Return (x, y) of the center of cell containing provided text 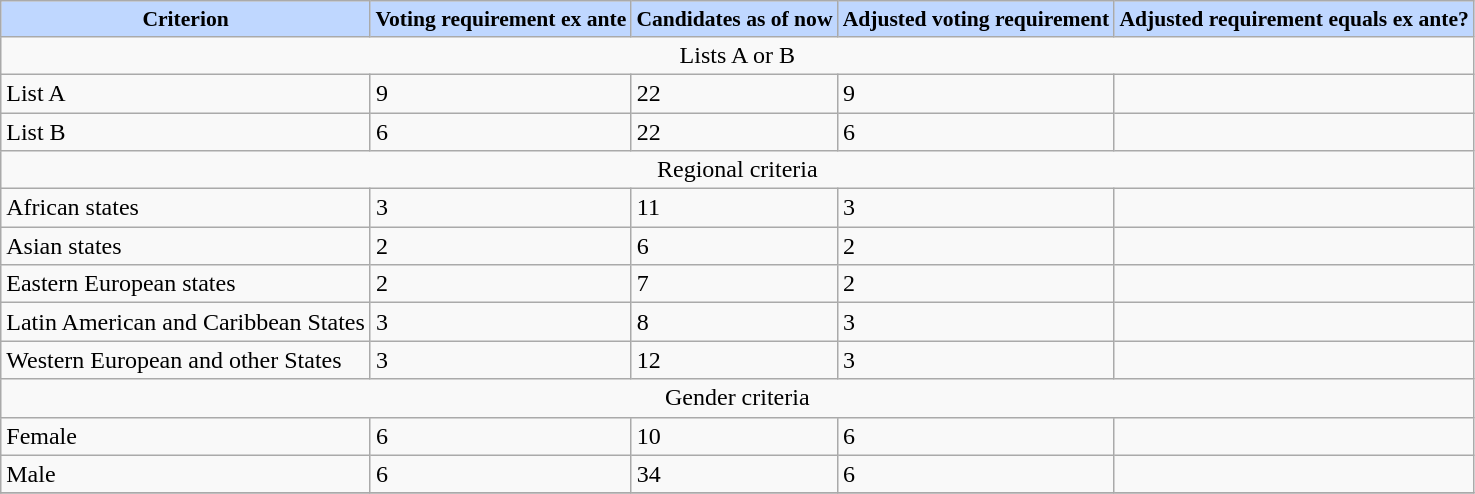
Adjusted voting requirement (976, 19)
African states (186, 208)
12 (734, 360)
Male (186, 474)
Gender criteria (738, 398)
Latin American and Caribbean States (186, 322)
Criterion (186, 19)
Adjusted requirement equals ex ante? (1294, 19)
Asian states (186, 246)
Eastern European states (186, 284)
10 (734, 436)
8 (734, 322)
7 (734, 284)
34 (734, 474)
Regional criteria (738, 170)
List B (186, 131)
Western European and other States (186, 360)
Candidates as of now (734, 19)
11 (734, 208)
List A (186, 93)
Female (186, 436)
Lists A or B (738, 55)
Voting requirement ex ante (500, 19)
